Pinpoint the cell where the given text exists, returning its [x, y] midpoint coordinate. 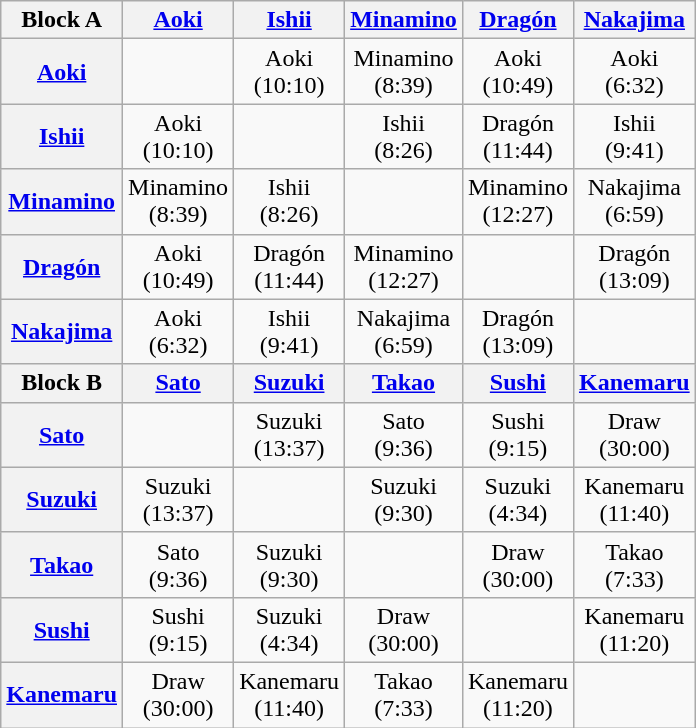
Block B [62, 383]
Block A [62, 20]
